Identify which cell holds the provided text, then report its (X, Y) central coordinate. 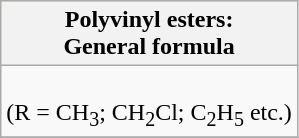
Polyvinyl esters:General formula (150, 34)
(R = CH3; CH2Cl; C2H5 etc.) (150, 102)
